Return [X, Y] of the center of cell containing provided text 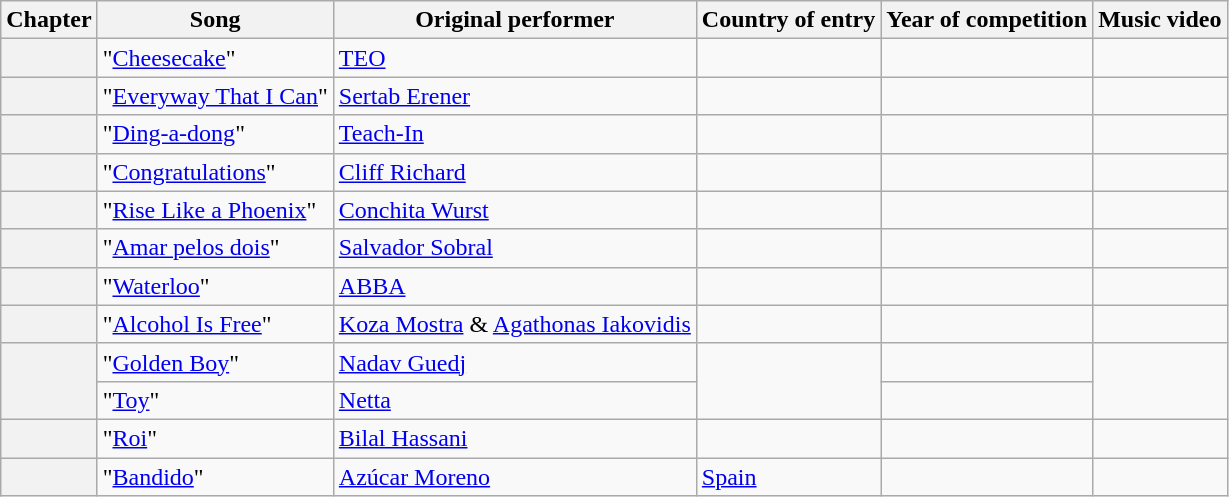
Conchita Wurst [514, 210]
"Alcohol Is Free" [215, 324]
Cliff Richard [514, 172]
Nadav Guedj [514, 362]
ABBA [514, 286]
"Amar pelos dois" [215, 248]
Azúcar Moreno [514, 477]
"Congratulations" [215, 172]
Song [215, 20]
Netta [514, 400]
TEO [514, 58]
Koza Mostra & Agathonas Iakovidis [514, 324]
"Cheesecake" [215, 58]
Sertab Erener [514, 96]
"Everyway That I Can" [215, 96]
Bilal Hassani [514, 438]
Country of entry [788, 20]
Music video [1160, 20]
"Ding-a-dong" [215, 134]
"Bandido" [215, 477]
Spain [788, 477]
Teach-In [514, 134]
"Golden Boy" [215, 362]
Original performer [514, 20]
Chapter [49, 20]
"Rise Like a Phoenix" [215, 210]
Year of competition [987, 20]
"Waterloo" [215, 286]
Salvador Sobral [514, 248]
"Toy" [215, 400]
"Roi" [215, 438]
